Output the (x, y) coordinate of the center of the cell containing the given text.  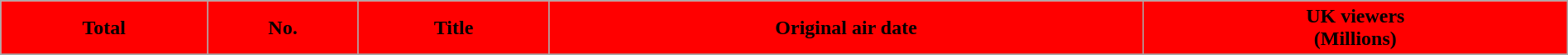
No. (283, 28)
Total (104, 28)
UK viewers(Millions) (1355, 28)
Title (453, 28)
Original air date (846, 28)
